Provide the (x, y) coordinate of the cell's center where the given text is located.  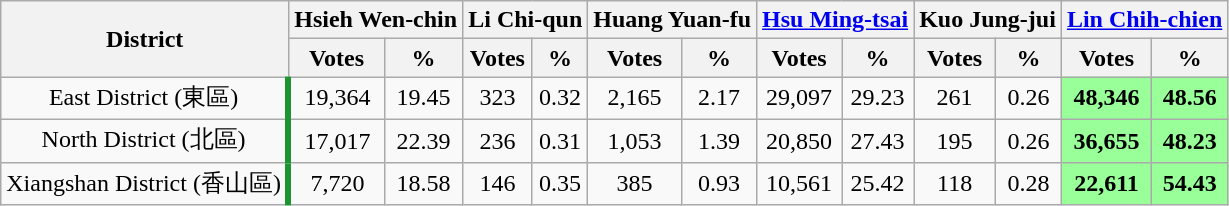
District (145, 39)
Hsieh Wen-chin (376, 20)
Huang Yuan-fu (672, 20)
29.23 (878, 98)
1.39 (718, 140)
27.43 (878, 140)
36,655 (1106, 140)
22.39 (423, 140)
Li Chi-qun (526, 20)
323 (498, 98)
Xiangshan District (香山區) (145, 184)
19,364 (337, 98)
0.93 (718, 184)
7,720 (337, 184)
2.17 (718, 98)
0.35 (560, 184)
East District (東區) (145, 98)
North District (北區) (145, 140)
Lin Chih-chien (1144, 20)
261 (955, 98)
118 (955, 184)
48.23 (1190, 140)
385 (635, 184)
20,850 (800, 140)
10,561 (800, 184)
48,346 (1106, 98)
0.32 (560, 98)
2,165 (635, 98)
0.28 (1029, 184)
25.42 (878, 184)
18.58 (423, 184)
146 (498, 184)
17,017 (337, 140)
54.43 (1190, 184)
29,097 (800, 98)
0.31 (560, 140)
19.45 (423, 98)
1,053 (635, 140)
22,611 (1106, 184)
48.56 (1190, 98)
195 (955, 140)
Kuo Jung-jui (988, 20)
Hsu Ming-tsai (836, 20)
236 (498, 140)
